Capture the cell that displays the provided text and extract its [x, y] central coordinate. 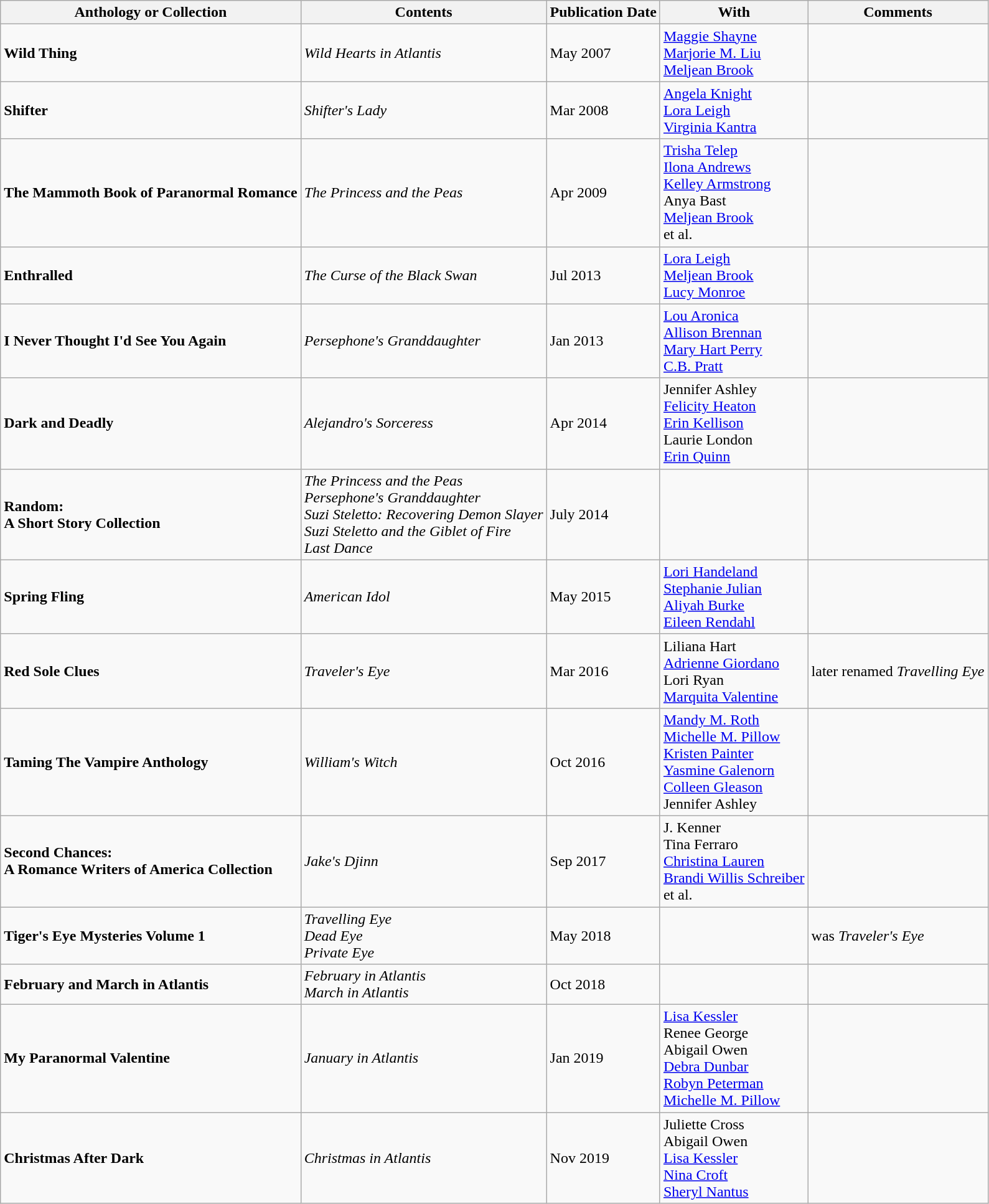
Trisha TelepIlona AndrewsKelley ArmstrongAnya BastMeljean Brooket al. [734, 193]
Spring Fling [151, 596]
Red Sole Clues [151, 671]
Jennifer AshleyFelicity HeatonErin KellisonLaurie LondonErin Quinn [734, 423]
Taming The Vampire Anthology [151, 762]
Juliette CrossAbigail OwenLisa KesslerNina CroftSheryl Nantus [734, 1158]
Lori HandelandStephanie JulianAliyah BurkeEileen Rendahl [734, 596]
Jan 2019 [603, 1058]
Shifter [151, 110]
Mar 2016 [603, 671]
Mar 2008 [603, 110]
Mandy M. RothMichelle M. PillowKristen PainterYasmine GalenornColleen GleasonJennifer Ashley [734, 762]
The Princess and the PeasPersephone's GranddaughterSuzi Steletto: Recovering Demon SlayerSuzi Steletto and the Giblet of FireLast Dance [423, 514]
Comments [898, 12]
I Never Thought I'd See You Again [151, 341]
Apr 2014 [603, 423]
The Mammoth Book of Paranormal Romance [151, 193]
The Princess and the Peas [423, 193]
May 2015 [603, 596]
May 2007 [603, 53]
Travelling EyeDead EyePrivate Eye [423, 935]
Sep 2017 [603, 861]
With [734, 12]
February in AtlantisMarch in Atlantis [423, 985]
Dark and Deadly [151, 423]
February and March in Atlantis [151, 985]
Wild Thing [151, 53]
Publication Date [603, 12]
Jake's Djinn [423, 861]
was Traveler's Eye [898, 935]
Persephone's Granddaughter [423, 341]
Second Chances:A Romance Writers of America Collection [151, 861]
J. KennerTina FerraroChristina LaurenBrandi Willis Schreiberet al. [734, 861]
Christmas After Dark [151, 1158]
Oct 2018 [603, 985]
Nov 2019 [603, 1158]
Contents [423, 12]
Random:A Short Story Collection [151, 514]
Jul 2013 [603, 275]
Anthology or Collection [151, 12]
May 2018 [603, 935]
Lou AronicaAllison BrennanMary Hart PerryC.B. Pratt [734, 341]
Maggie ShayneMarjorie M. LiuMeljean Brook [734, 53]
Jan 2013 [603, 341]
Apr 2009 [603, 193]
Shifter's Lady [423, 110]
My Paranormal Valentine [151, 1058]
January in Atlantis [423, 1058]
Alejandro's Sorceress [423, 423]
American Idol [423, 596]
Lora LeighMeljean BrookLucy Monroe [734, 275]
William's Witch [423, 762]
Liliana HartAdrienne GiordanoLori RyanMarquita Valentine [734, 671]
The Curse of the Black Swan [423, 275]
Tiger's Eye Mysteries Volume 1 [151, 935]
Oct 2016 [603, 762]
Lisa KesslerRenee GeorgeAbigail OwenDebra DunbarRobyn PetermanMichelle M. Pillow [734, 1058]
Traveler's Eye [423, 671]
Enthralled [151, 275]
Wild Hearts in Atlantis [423, 53]
July 2014 [603, 514]
Angela KnightLora LeighVirginia Kantra [734, 110]
later renamed Travelling Eye [898, 671]
Christmas in Atlantis [423, 1158]
